Pinpoint the cell where the given text exists, returning its (x, y) midpoint coordinate. 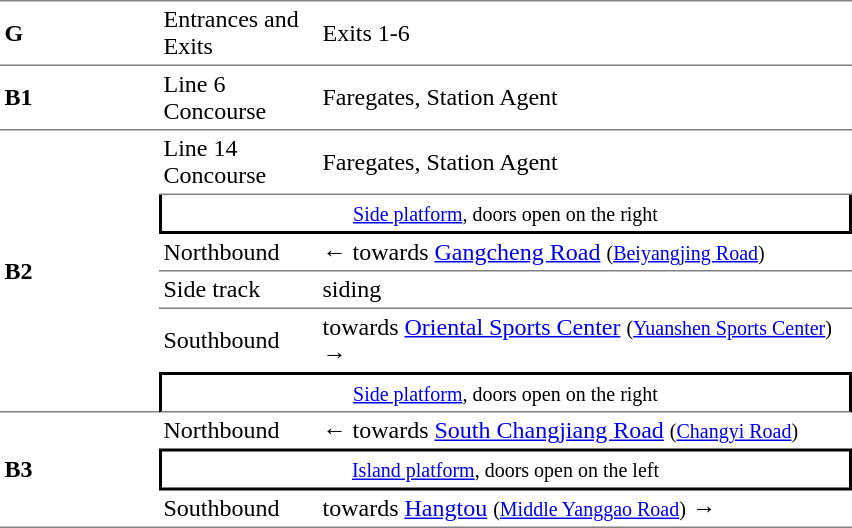
← towards South Changjiang Road (Changyi Road) (585, 430)
Island platform, doors open on the left (506, 469)
Line 6 Concourse (238, 98)
siding (585, 291)
towards Hangtou (Middle Yanggao Road) → (585, 509)
Exits 1-6 (585, 33)
Side track (238, 291)
B2 (80, 271)
G (80, 33)
B1 (80, 98)
towards Oriental Sports Center (Yuanshen Sports Center) → (585, 340)
Entrances and Exits (238, 33)
Line 14 Concourse (238, 162)
B3 (80, 470)
← towards Gangcheng Road (Beiyangjing Road) (585, 253)
